Detect which cell encompasses the target text, then output its (x, y) center coordinate. 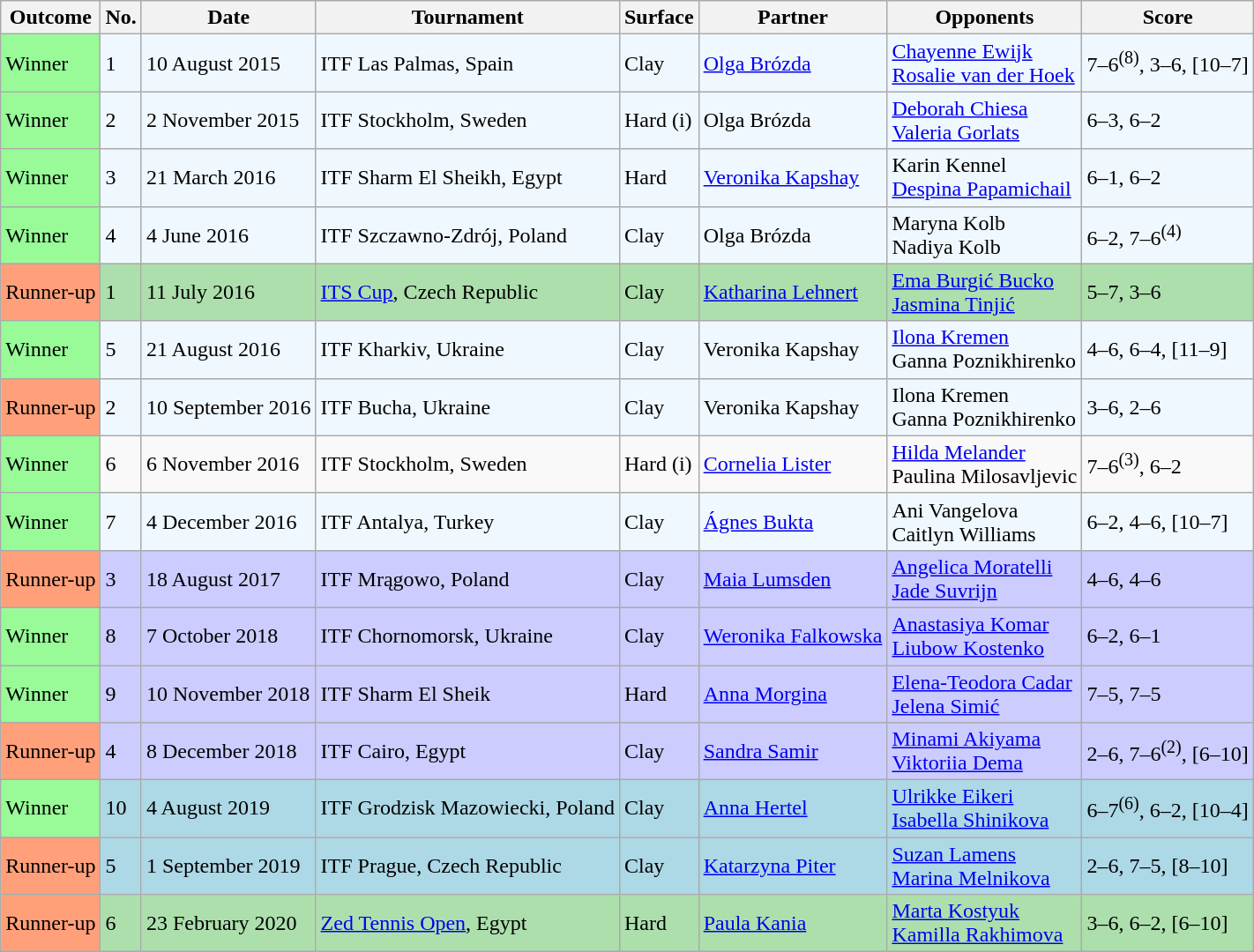
ITF Szczawno-Zdrój, Poland (467, 234)
5–7, 3–6 (1168, 293)
Hilda Melander Paulina Milosavljevic (984, 464)
Chayenne Ewijk Rosalie van der Hoek (984, 63)
18 August 2017 (228, 578)
Maia Lumsden (793, 578)
4 August 2019 (228, 809)
1 September 2019 (228, 866)
10 November 2018 (228, 693)
2–6, 7–6(2), [6–10] (1168, 751)
Anna Morgina (793, 693)
Marta Kostyuk Kamilla Rakhimova (984, 924)
6–2, 4–6, [10–7] (1168, 522)
Katharina Lehnert (793, 293)
ITF Sharm El Sheikh, Egypt (467, 178)
ITF Grodzisk Mazowiecki, Poland (467, 809)
21 August 2016 (228, 349)
ITF Las Palmas, Spain (467, 63)
6–1, 6–2 (1168, 178)
Weronika Falkowska (793, 636)
2 November 2015 (228, 120)
6–2, 6–1 (1168, 636)
7 October 2018 (228, 636)
4–6, 4–6 (1168, 578)
Ema Burgić Bucko Jasmina Tinjić (984, 293)
Tournament (467, 18)
ITF Kharkiv, Ukraine (467, 349)
Ágnes Bukta (793, 522)
Karin Kennel Despina Papamichail (984, 178)
7 (121, 522)
Maryna Kolb Nadiya Kolb (984, 234)
6 November 2016 (228, 464)
8 (121, 636)
Opponents (984, 18)
23 February 2020 (228, 924)
2–6, 7–5, [8–10] (1168, 866)
Anna Hertel (793, 809)
Paula Kania (793, 924)
ITF Bucha, Ukraine (467, 407)
No. (121, 18)
8 December 2018 (228, 751)
Suzan Lamens Marina Melnikova (984, 866)
Angelica Moratelli Jade Suvrijn (984, 578)
ITF Prague, Czech Republic (467, 866)
ITF Mrągowo, Poland (467, 578)
Zed Tennis Open, Egypt (467, 924)
21 March 2016 (228, 178)
ITF Chornomorsk, Ukraine (467, 636)
7–6(3), 6–2 (1168, 464)
Outcome (51, 18)
Anastasiya Komar Liubow Kostenko (984, 636)
6–7(6), 6–2, [10–4] (1168, 809)
ITF Sharm El Sheik (467, 693)
10 September 2016 (228, 407)
Surface (659, 18)
7–5, 7–5 (1168, 693)
6–3, 6–2 (1168, 120)
11 July 2016 (228, 293)
10 (121, 809)
ITF Cairo, Egypt (467, 751)
3–6, 2–6 (1168, 407)
Ani Vangelova Caitlyn Williams (984, 522)
Minami Akiyama Viktoriia Dema (984, 751)
Deborah Chiesa Valeria Gorlats (984, 120)
Date (228, 18)
4 December 2016 (228, 522)
Sandra Samir (793, 751)
Elena-Teodora Cadar Jelena Simić (984, 693)
4 June 2016 (228, 234)
10 August 2015 (228, 63)
ITF Antalya, Turkey (467, 522)
9 (121, 693)
7–6(8), 3–6, [10–7] (1168, 63)
Cornelia Lister (793, 464)
Katarzyna Piter (793, 866)
3–6, 6–2, [6–10] (1168, 924)
ITS Cup, Czech Republic (467, 293)
6–2, 7–6(4) (1168, 234)
4–6, 6–4, [11–9] (1168, 349)
Partner (793, 18)
Score (1168, 18)
Ulrikke Eikeri Isabella Shinikova (984, 809)
